Detect which cell encompasses the target text, then output its (x, y) center coordinate. 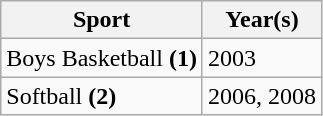
Boys Basketball (1) (102, 58)
2006, 2008 (262, 96)
Year(s) (262, 20)
Sport (102, 20)
2003 (262, 58)
Softball (2) (102, 96)
